Find where the given text appears and provide that cell's center as (X, Y) coordinate. 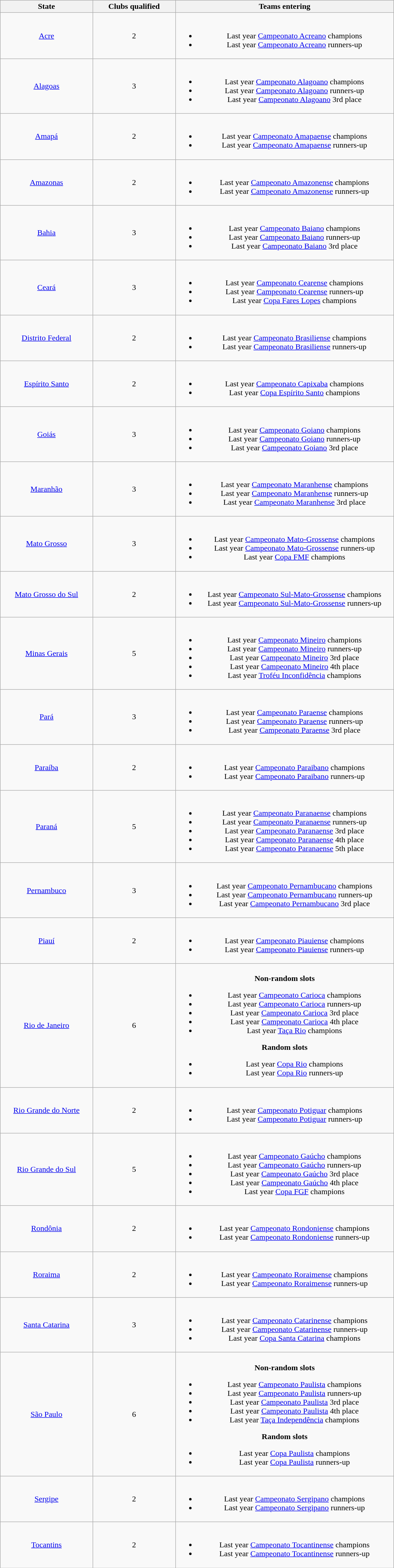
Last year Campeonato Potiguar championsLast year Campeonato Potiguar runners-up (284, 1110)
Last year Campeonato Sul-Mato-Grossense championsLast year Campeonato Sul-Mato-Grossense runners-up (284, 594)
Bahia (47, 233)
Pernambuco (47, 890)
Last year Campeonato Piauiense championsLast year Campeonato Piauiense runners-up (284, 941)
State (47, 7)
Last year Campeonato Rondoniense championsLast year Campeonato Rondoniense runners-up (284, 1229)
Rio de Janeiro (47, 1025)
Last year Campeonato Acreano championsLast year Campeonato Acreano runners-up (284, 36)
Ceará (47, 287)
Last year Campeonato Paraense championsLast year Campeonato Paraense runners-upLast year Campeonato Paraense 3rd place (284, 717)
Last year Campeonato Sergipano championsLast year Campeonato Sergipano runners-up (284, 1499)
Paraíba (47, 767)
Piauí (47, 941)
Pará (47, 717)
Goiás (47, 434)
Last year Campeonato Cearense championsLast year Campeonato Cearense runners-upLast year Copa Fares Lopes champions (284, 287)
Alagoas (47, 86)
Last year Campeonato Paraibano championsLast year Campeonato Paraibano runners-up (284, 767)
Last year Campeonato Amapaense championsLast year Campeonato Amapaense runners-up (284, 136)
Minas Gerais (47, 653)
Mato Grosso (47, 544)
Last year Campeonato Brasiliense championsLast year Campeonato Brasiliense runners-up (284, 338)
Last year Campeonato Amazonense championsLast year Campeonato Amazonense runners-up (284, 182)
Last year Campeonato Maranhense championsLast year Campeonato Maranhense runners-upLast year Campeonato Maranhense 3rd place (284, 489)
Clubs qualified (134, 7)
Last year Campeonato Capixaba championsLast year Copa Espírito Santo champions (284, 384)
Last year Campeonato Goiano championsLast year Campeonato Goiano runners-upLast year Campeonato Goiano 3rd place (284, 434)
São Paulo (47, 1414)
Mato Grosso do Sul (47, 594)
Last year Campeonato Tocantinense championsLast year Campeonato Tocantinense runners-up (284, 1545)
Maranhão (47, 489)
Rio Grande do Sul (47, 1170)
Last year Campeonato Pernambucano championsLast year Campeonato Pernambucano runners-upLast year Campeonato Pernambucano 3rd place (284, 890)
Rio Grande do Norte (47, 1110)
Amazonas (47, 182)
Last year Campeonato Alagoano championsLast year Campeonato Alagoano runners-upLast year Campeonato Alagoano 3rd place (284, 86)
Amapá (47, 136)
Santa Catarina (47, 1325)
Espírito Santo (47, 384)
Last year Campeonato Roraimense championsLast year Campeonato Roraimense runners-up (284, 1274)
Paraná (47, 826)
Distrito Federal (47, 338)
Teams entering (284, 7)
Roraima (47, 1274)
Sergipe (47, 1499)
Tocantins (47, 1545)
Rondônia (47, 1229)
Last year Campeonato Catarinense championsLast year Campeonato Catarinense runners-upLast year Copa Santa Catarina champions (284, 1325)
Last year Campeonato Mato-Grossense championsLast year Campeonato Mato-Grossense runners-upLast year Copa FMF champions (284, 544)
Acre (47, 36)
Last year Campeonato Baiano championsLast year Campeonato Baiano runners-upLast year Campeonato Baiano 3rd place (284, 233)
